Provide the (X, Y) coordinate of the cell's center where the given text is located.  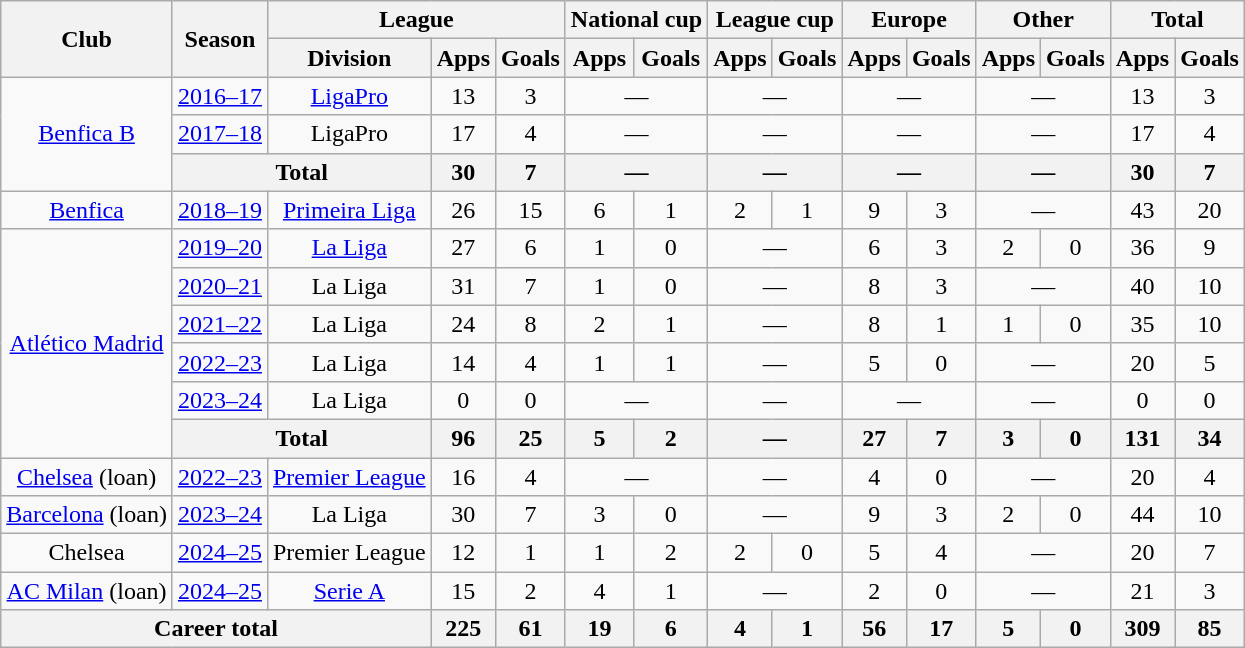
24 (463, 324)
Serie A (349, 591)
34 (1210, 438)
Primeira Liga (349, 210)
League (416, 20)
Other (1043, 20)
131 (1142, 438)
Barcelona (loan) (87, 515)
61 (531, 629)
2017–18 (220, 134)
2019–20 (220, 248)
12 (463, 553)
2016–17 (220, 96)
2021–22 (220, 324)
40 (1142, 286)
Benfica (87, 210)
2020–21 (220, 286)
League cup (775, 20)
21 (1142, 591)
Career total (216, 629)
56 (874, 629)
AC Milan (loan) (87, 591)
19 (599, 629)
Club (87, 39)
National cup (636, 20)
31 (463, 286)
225 (463, 629)
14 (463, 362)
Chelsea (loan) (87, 477)
Season (220, 39)
25 (531, 438)
Europe (909, 20)
309 (1142, 629)
26 (463, 210)
35 (1142, 324)
Benfica B (87, 134)
Chelsea (87, 553)
85 (1210, 629)
Division (349, 58)
16 (463, 477)
96 (463, 438)
43 (1142, 210)
36 (1142, 248)
44 (1142, 515)
2018–19 (220, 210)
Atlético Madrid (87, 343)
